Locate the cell with the specified text and output its [x, y] center coordinate. 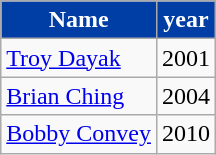
2001 [186, 58]
2004 [186, 96]
Brian Ching [79, 96]
year [186, 20]
Bobby Convey [79, 134]
Name [79, 20]
2010 [186, 134]
Troy Dayak [79, 58]
